Pinpoint the cell where the given text exists, returning its [X, Y] midpoint coordinate. 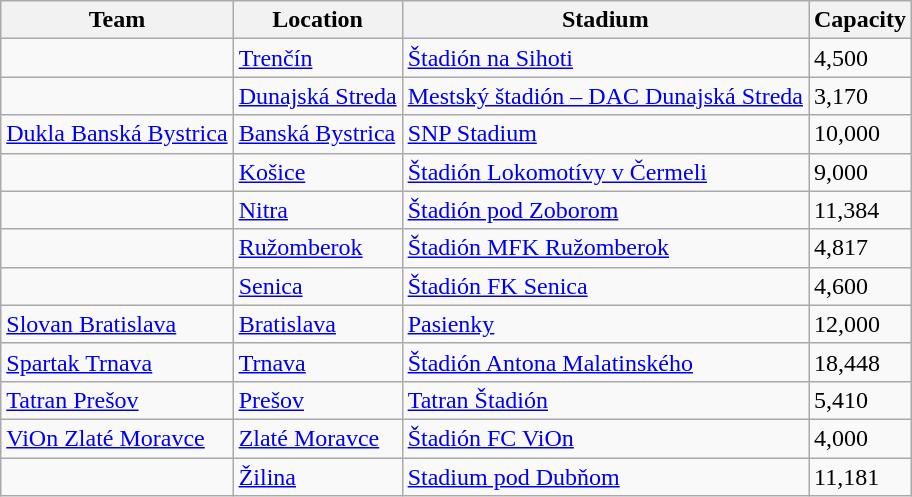
Banská Bystrica [318, 134]
Tatran Prešov [117, 400]
4,500 [860, 58]
Stadium [605, 20]
10,000 [860, 134]
3,170 [860, 96]
Pasienky [605, 324]
ViOn Zlaté Moravce [117, 438]
Stadium pod Dubňom [605, 477]
4,600 [860, 286]
Štadión Antona Malatinského [605, 362]
Team [117, 20]
Štadión Lokomotívy v Čermeli [605, 172]
4,817 [860, 248]
Trnava [318, 362]
Bratislava [318, 324]
Zlaté Moravce [318, 438]
Nitra [318, 210]
9,000 [860, 172]
Prešov [318, 400]
Slovan Bratislava [117, 324]
Dukla Banská Bystrica [117, 134]
SNP Stadium [605, 134]
Trenčín [318, 58]
Štadión FC ViOn [605, 438]
Štadión FK Senica [605, 286]
11,181 [860, 477]
Spartak Trnava [117, 362]
Dunajská Streda [318, 96]
5,410 [860, 400]
18,448 [860, 362]
Ružomberok [318, 248]
Žilina [318, 477]
Tatran Štadión [605, 400]
11,384 [860, 210]
Capacity [860, 20]
Štadión na Sihoti [605, 58]
Štadión pod Zoborom [605, 210]
12,000 [860, 324]
Košice [318, 172]
Senica [318, 286]
4,000 [860, 438]
Location [318, 20]
Mestský štadión – DAC Dunajská Streda [605, 96]
Štadión MFK Ružomberok [605, 248]
